Return (x, y) of the center of cell containing provided text 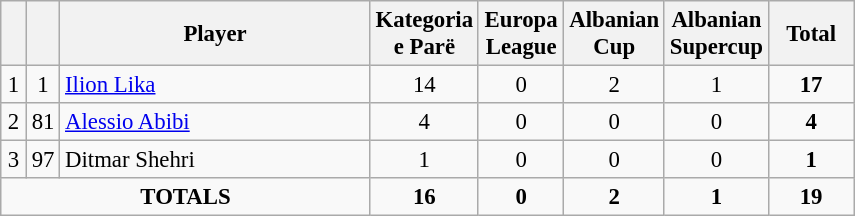
Albanian Cup (614, 34)
19 (811, 197)
TOTALS (186, 197)
Albanian Supercup (716, 34)
Ilion Lika (216, 85)
14 (424, 85)
Player (216, 34)
Ditmar Shehri (216, 160)
Europa League (521, 34)
Total (811, 34)
97 (42, 160)
Kategoria e Parë (424, 34)
3 (14, 160)
17 (811, 85)
Alessio Abibi (216, 122)
16 (424, 197)
81 (42, 122)
